Find where the given text appears and provide that cell's center as (x, y) coordinate. 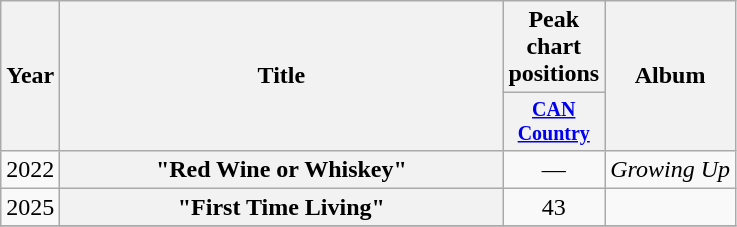
Title (282, 76)
Peak chart positions (554, 47)
2022 (30, 169)
2025 (30, 207)
43 (554, 207)
"Red Wine or Whiskey" (282, 169)
— (554, 169)
Growing Up (670, 169)
"First Time Living" (282, 207)
Year (30, 76)
Album (670, 76)
CAN Country (554, 122)
